Find where the given text appears and provide that cell's center as [x, y] coordinate. 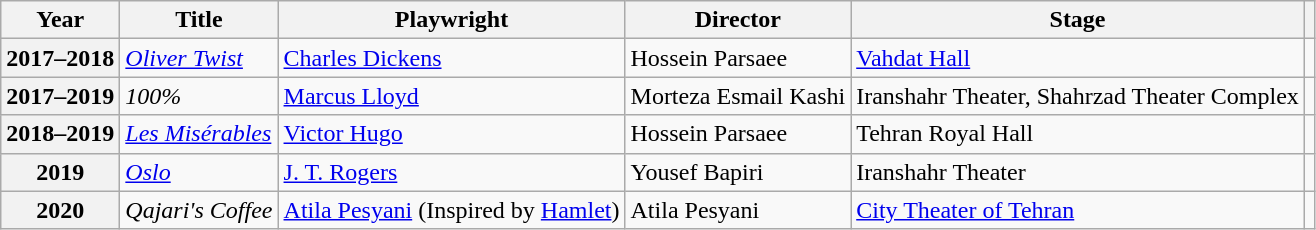
Atila Pesyani (Inspired by Hamlet) [452, 210]
Tehran Royal Hall [1078, 134]
Iranshahr Theater, Shahrzad Theater Complex [1078, 96]
Title [199, 20]
Iranshahr Theater [1078, 172]
100% [199, 96]
Playwright [452, 20]
2020 [60, 210]
Victor Hugo [452, 134]
Oslo [199, 172]
Morteza Esmail Kashi [738, 96]
Stage [1078, 20]
City Theater of Tehran [1078, 210]
Charles Dickens [452, 58]
Yousef Bapiri [738, 172]
Oliver Twist [199, 58]
Qajari's Coffee [199, 210]
Vahdat Hall [1078, 58]
J. T. Rogers [452, 172]
Marcus Lloyd [452, 96]
2017–2019 [60, 96]
Year [60, 20]
Les Misérables [199, 134]
Atila Pesyani [738, 210]
2017–2018 [60, 58]
2019 [60, 172]
Director [738, 20]
2018–2019 [60, 134]
